Determine the (x, y) coordinate at the center of the cell enclosing the given text.  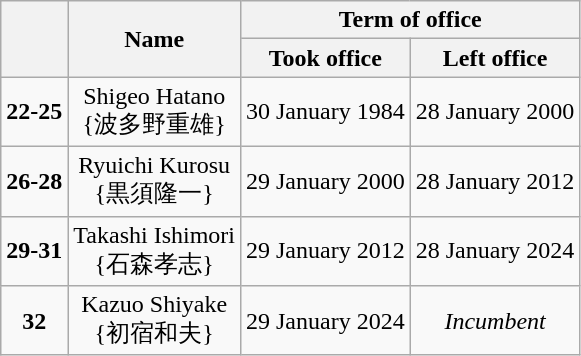
Name (154, 39)
Kazuo Shiyake{初宿和夫} (154, 321)
Left office (495, 58)
29 January 2000 (325, 181)
29-31 (34, 251)
Shigeo Hatano{波多野重雄} (154, 112)
Incumbent (495, 321)
28 January 2024 (495, 251)
29 January 2012 (325, 251)
29 January 2024 (325, 321)
30 January 1984 (325, 112)
Ryuichi Kurosu{黒須隆一} (154, 181)
Takashi Ishimori{石森孝志} (154, 251)
26-28 (34, 181)
22-25 (34, 112)
28 January 2012 (495, 181)
Took office (325, 58)
32 (34, 321)
28 January 2000 (495, 112)
Term of office (410, 20)
